Find where the given text appears and provide that cell's center as (X, Y) coordinate. 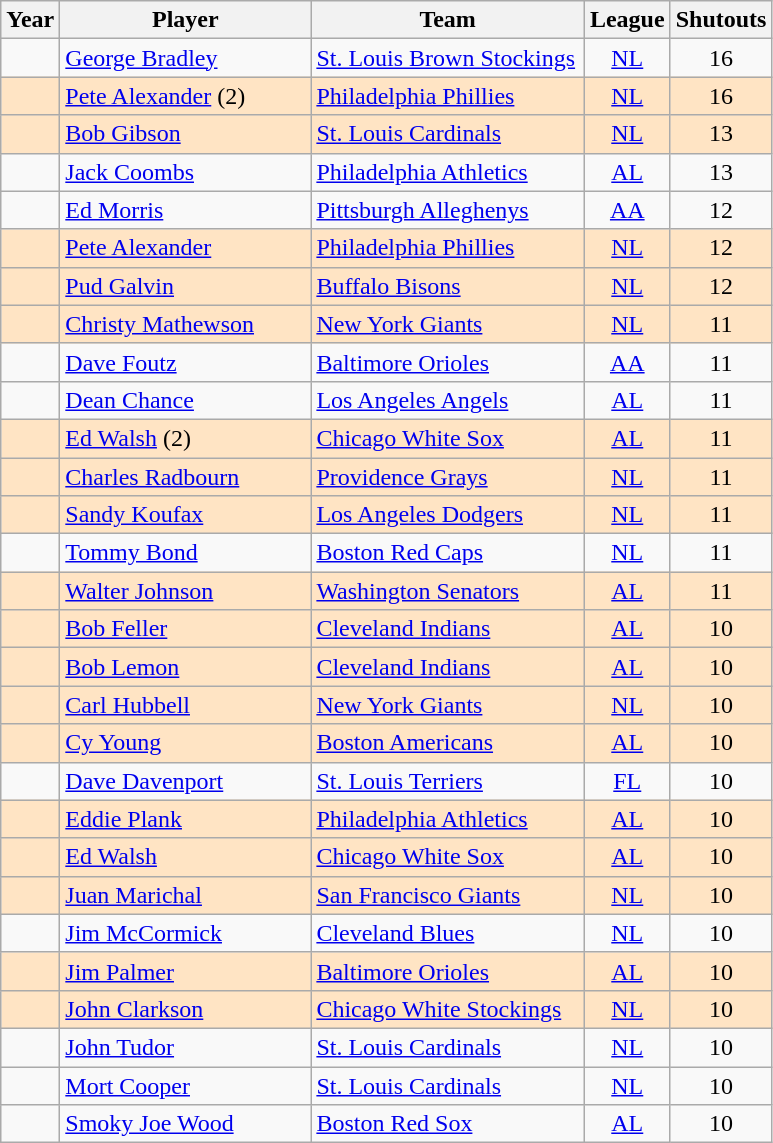
George Bradley (186, 58)
Jim Palmer (186, 971)
FL (627, 781)
Charles Radbourn (186, 477)
Boston Americans (448, 743)
Ed Walsh (186, 857)
Jim McCormick (186, 933)
Sandy Koufax (186, 515)
Jack Coombs (186, 172)
St. Louis Terriers (448, 781)
Ed Morris (186, 210)
League (627, 20)
Dean Chance (186, 400)
John Tudor (186, 1047)
Pittsburgh Alleghenys (448, 210)
San Francisco Giants (448, 895)
Pete Alexander (186, 248)
Tommy Bond (186, 553)
Eddie Plank (186, 819)
Shutouts (721, 20)
Cy Young (186, 743)
Smoky Joe Wood (186, 1124)
John Clarkson (186, 1009)
St. Louis Brown Stockings (448, 58)
Pud Galvin (186, 286)
Washington Senators (448, 591)
Bob Gibson (186, 134)
Team (448, 20)
Dave Davenport (186, 781)
Los Angeles Angels (448, 400)
Boston Red Caps (448, 553)
Year (30, 20)
Cleveland Blues (448, 933)
Dave Foutz (186, 362)
Bob Feller (186, 629)
Walter Johnson (186, 591)
Player (186, 20)
Chicago White Stockings (448, 1009)
Carl Hubbell (186, 705)
Mort Cooper (186, 1085)
Los Angeles Dodgers (448, 515)
Ed Walsh (2) (186, 438)
Pete Alexander (2) (186, 96)
Buffalo Bisons (448, 286)
Boston Red Sox (448, 1124)
Christy Mathewson (186, 324)
Juan Marichal (186, 895)
Providence Grays (448, 477)
Bob Lemon (186, 667)
